Locate the cell with the specified text and output its [x, y] center coordinate. 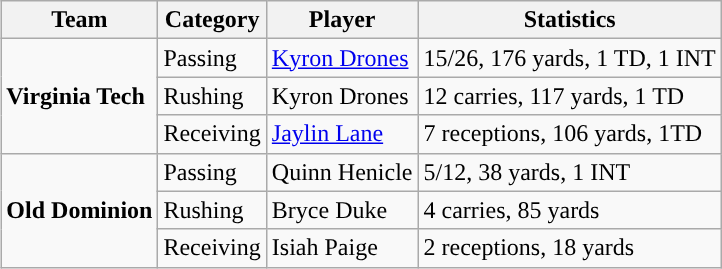
4 carries, 85 yards [570, 210]
Player [342, 20]
Quinn Henicle [342, 172]
12 carries, 117 yards, 1 TD [570, 96]
Bryce Duke [342, 210]
Team [80, 20]
5/12, 38 yards, 1 INT [570, 172]
Virginia Tech [80, 96]
Statistics [570, 20]
Category [212, 20]
7 receptions, 106 yards, 1TD [570, 134]
Isiah Paige [342, 248]
Old Dominion [80, 210]
Jaylin Lane [342, 134]
2 receptions, 18 yards [570, 248]
15/26, 176 yards, 1 TD, 1 INT [570, 58]
